Determine the (x, y) coordinate at the center of the cell enclosing the given text.  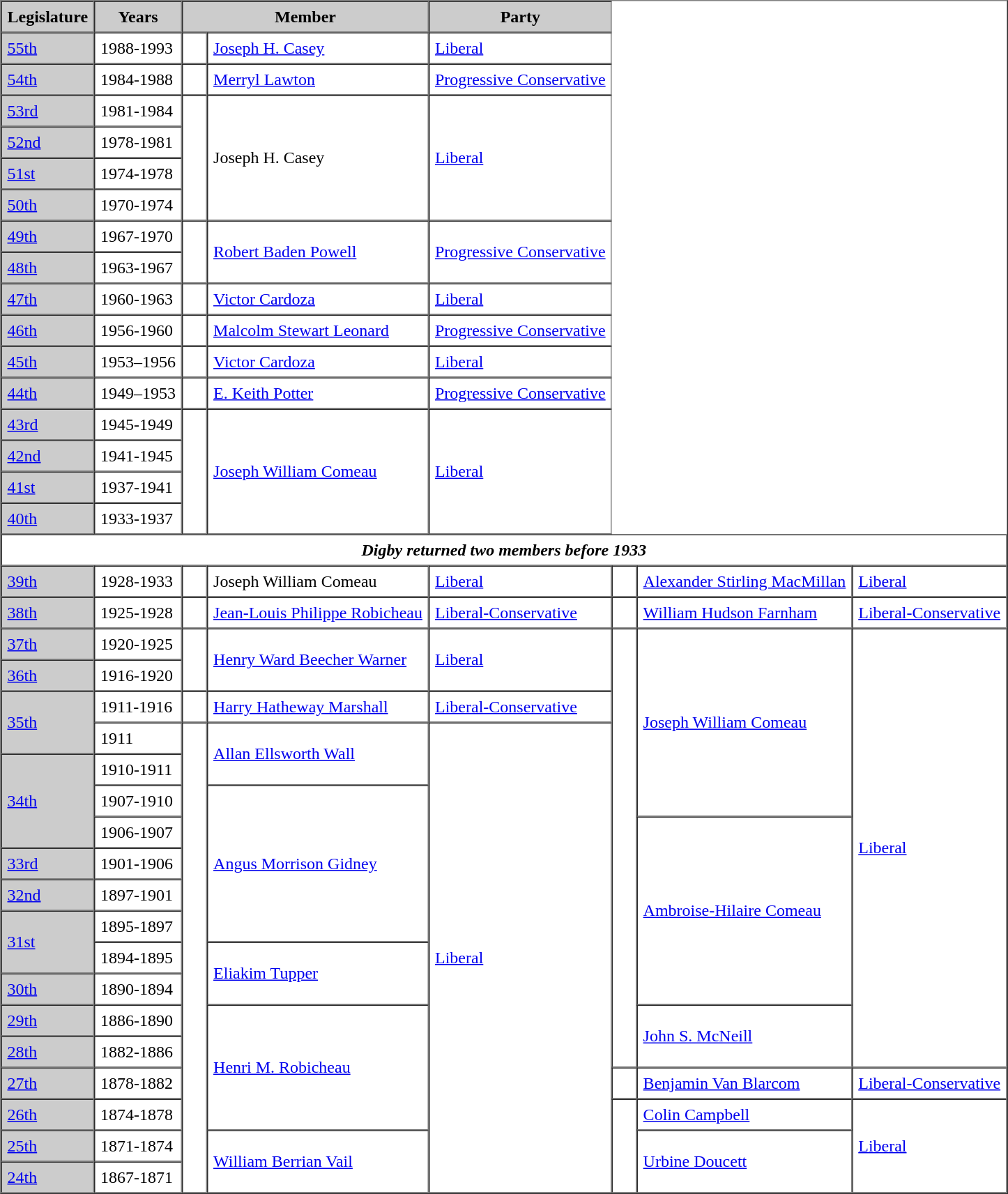
38th (48, 612)
Henry Ward Beecher Warner (318, 660)
Years (138, 17)
1933-1937 (138, 519)
42nd (48, 456)
John S. McNeill (744, 1036)
1890-1894 (138, 988)
1984-1988 (138, 79)
48th (48, 268)
1897-1901 (138, 895)
1967-1970 (138, 236)
1910-1911 (138, 770)
24th (48, 1177)
Jean-Louis Philippe Robicheau (318, 612)
36th (48, 675)
1956-1960 (138, 330)
Henri M. Robicheau (318, 1068)
53rd (48, 110)
26th (48, 1114)
Party (520, 17)
1886-1890 (138, 1020)
1901-1906 (138, 863)
27th (48, 1083)
1960-1963 (138, 298)
Colin Campbell (744, 1114)
1878-1882 (138, 1083)
54th (48, 79)
1953–1956 (138, 361)
1981-1984 (138, 110)
33rd (48, 863)
49th (48, 236)
1894-1895 (138, 958)
31st (48, 942)
30th (48, 988)
44th (48, 393)
34th (48, 802)
1895-1897 (138, 926)
37th (48, 644)
Allan Ellsworth Wall (318, 753)
35th (48, 723)
1907-1910 (138, 800)
25th (48, 1146)
Benjamin Van Blarcom (744, 1083)
1941-1945 (138, 456)
32nd (48, 895)
Malcolm Stewart Leonard (318, 330)
1945-1949 (138, 424)
Eliakim Tupper (318, 974)
1978-1981 (138, 142)
1882-1886 (138, 1051)
1937-1941 (138, 487)
1874-1878 (138, 1114)
1911 (138, 737)
Harry Hatheway Marshall (318, 707)
Angus Morrison Gidney (318, 863)
Alexander Stirling MacMillan (744, 581)
1916-1920 (138, 675)
Merryl Lawton (318, 79)
46th (48, 330)
1906-1907 (138, 832)
29th (48, 1020)
1949–1953 (138, 393)
55th (48, 47)
1988-1993 (138, 47)
1963-1967 (138, 268)
50th (48, 205)
Urbine Doucett (744, 1162)
1871-1874 (138, 1146)
52nd (48, 142)
43rd (48, 424)
Ambroise-Hilaire Comeau (744, 911)
William Berrian Vail (318, 1162)
28th (48, 1051)
1974-1978 (138, 173)
39th (48, 581)
47th (48, 298)
Member (305, 17)
1911-1916 (138, 707)
1920-1925 (138, 644)
41st (48, 487)
45th (48, 361)
Robert Baden Powell (318, 252)
1867-1871 (138, 1177)
51st (48, 173)
William Hudson Farnham (744, 612)
Digby returned two members before 1933 (505, 549)
1970-1974 (138, 205)
40th (48, 519)
1925-1928 (138, 612)
E. Keith Potter (318, 393)
Legislature (48, 17)
1928-1933 (138, 581)
